Search for the cell housing the specified text and yield its [X, Y] center coordinate. 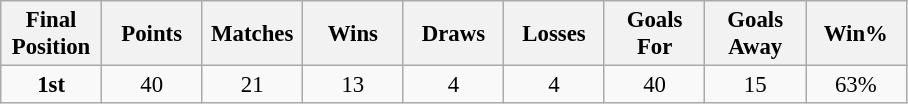
15 [756, 85]
Final Position [52, 34]
Matches [252, 34]
Losses [554, 34]
13 [354, 85]
Draws [454, 34]
Goals Away [756, 34]
Win% [856, 34]
63% [856, 85]
21 [252, 85]
Wins [354, 34]
Goals For [654, 34]
Points [152, 34]
1st [52, 85]
